For the text-containing cell, return its midpoint in [X, Y] coordinate format. 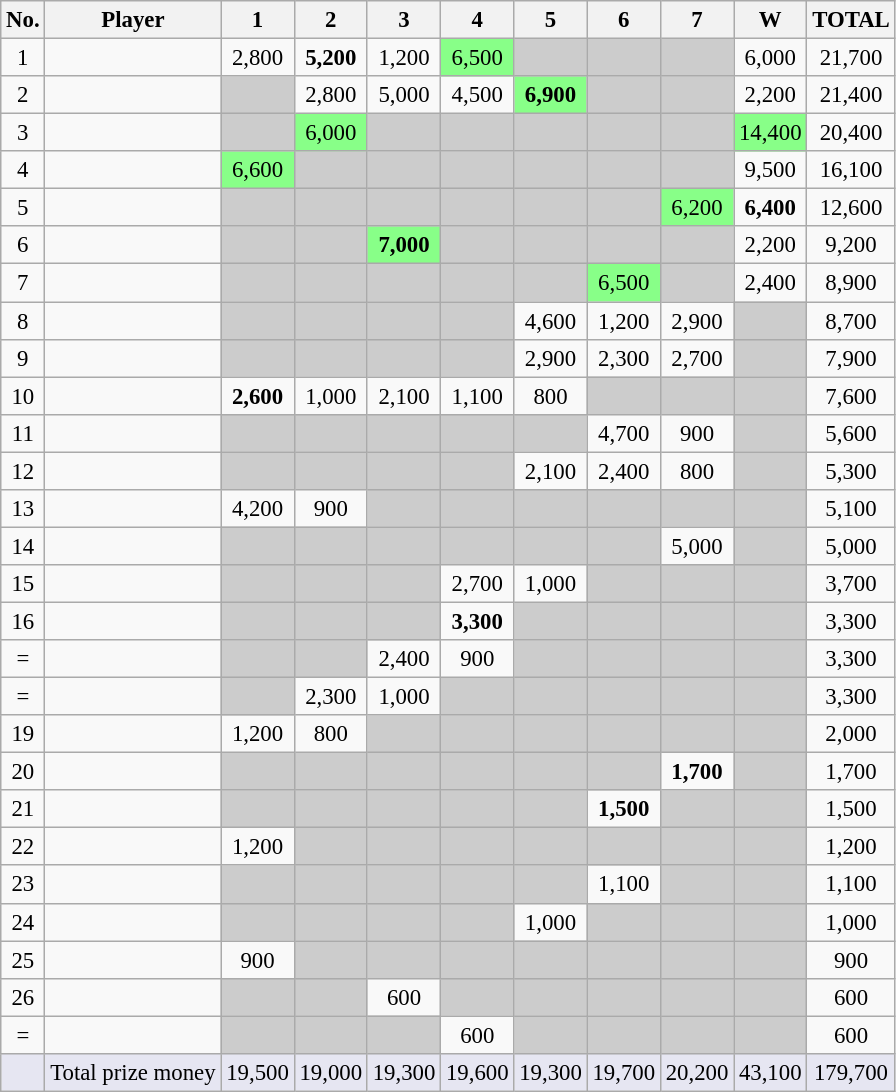
4,500 [478, 95]
19,500 [258, 1073]
4,700 [624, 433]
179,700 [851, 1073]
16,100 [851, 170]
4,200 [258, 509]
6,400 [770, 208]
4,600 [550, 321]
19,700 [624, 1073]
20,400 [851, 133]
20 [23, 772]
7,600 [851, 396]
43,100 [770, 1073]
8 [23, 321]
12,600 [851, 208]
7,000 [404, 245]
10 [23, 396]
Player [133, 20]
21,700 [851, 58]
20,200 [696, 1073]
26 [23, 997]
No. [23, 20]
TOTAL [851, 20]
W [770, 20]
15 [23, 584]
22 [23, 847]
14,400 [770, 133]
19,000 [330, 1073]
6,200 [696, 208]
21 [23, 809]
24 [23, 922]
9,200 [851, 245]
3,700 [851, 584]
23 [23, 885]
6,900 [550, 95]
12 [23, 471]
6,600 [258, 170]
Total prize money [133, 1073]
11 [23, 433]
2,000 [851, 734]
16 [23, 621]
5,200 [330, 58]
19,600 [478, 1073]
25 [23, 960]
2,600 [258, 396]
21,400 [851, 95]
9,500 [770, 170]
5,100 [851, 509]
5,600 [851, 433]
14 [23, 546]
19 [23, 734]
9 [23, 358]
5,300 [851, 471]
8,700 [851, 321]
13 [23, 509]
7,900 [851, 358]
8,900 [851, 283]
